Determine the (x, y) coordinate at the center of the cell enclosing the given text.  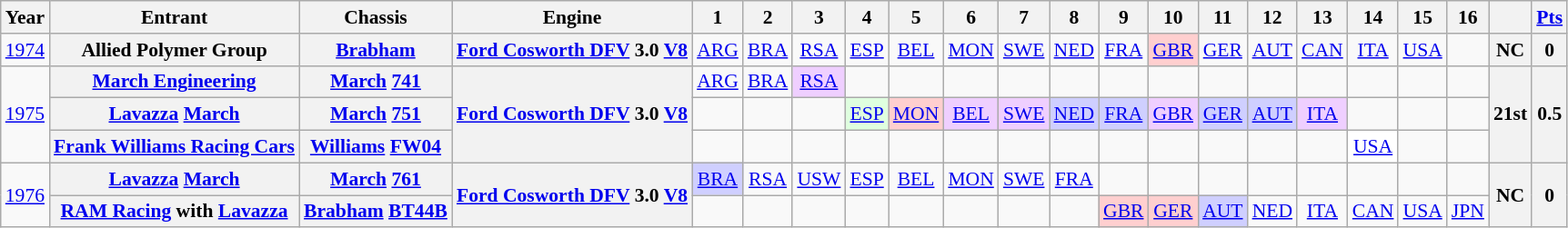
15 (1422, 17)
12 (1272, 17)
2 (768, 17)
1975 (25, 114)
Brabham BT44B (376, 212)
3 (819, 17)
March 751 (376, 114)
Williams FW04 (376, 147)
1976 (25, 194)
March Engineering (175, 82)
14 (1373, 17)
March 761 (376, 179)
1 (718, 17)
RAM Racing with Lavazza (175, 212)
10 (1173, 17)
13 (1322, 17)
Chassis (376, 17)
11 (1222, 17)
Year (25, 17)
Frank Williams Racing Cars (175, 147)
JPN (1468, 212)
9 (1124, 17)
21st (1510, 114)
8 (1074, 17)
6 (971, 17)
0.5 (1550, 114)
Pts (1550, 17)
Allied Polymer Group (175, 50)
Brabham (376, 50)
7 (1024, 17)
Engine (572, 17)
USW (819, 179)
16 (1468, 17)
March 741 (376, 82)
Entrant (175, 17)
4 (866, 17)
5 (917, 17)
1974 (25, 50)
